Identify which cell holds the provided text, then report its (x, y) central coordinate. 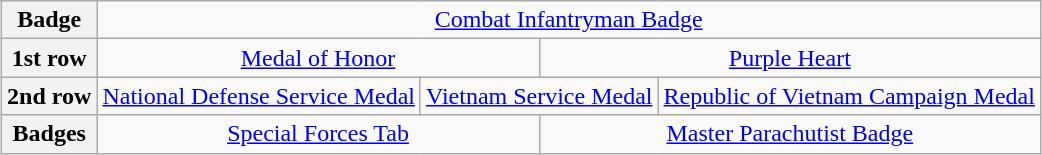
Special Forces Tab (318, 134)
Badges (50, 134)
Master Parachutist Badge (790, 134)
Medal of Honor (318, 58)
Republic of Vietnam Campaign Medal (849, 96)
National Defense Service Medal (259, 96)
1st row (50, 58)
Vietnam Service Medal (539, 96)
Badge (50, 20)
2nd row (50, 96)
Combat Infantryman Badge (569, 20)
Purple Heart (790, 58)
